Search for the cell housing the specified text and yield its (X, Y) center coordinate. 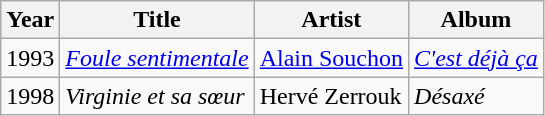
Désaxé (476, 96)
Virginie et sa sœur (157, 96)
1993 (30, 58)
Foule sentimentale (157, 58)
1998 (30, 96)
C'est déjà ça (476, 58)
Alain Souchon (331, 58)
Artist (331, 20)
Album (476, 20)
Title (157, 20)
Year (30, 20)
Hervé Zerrouk (331, 96)
